Find where the given text appears and provide that cell's center as [x, y] coordinate. 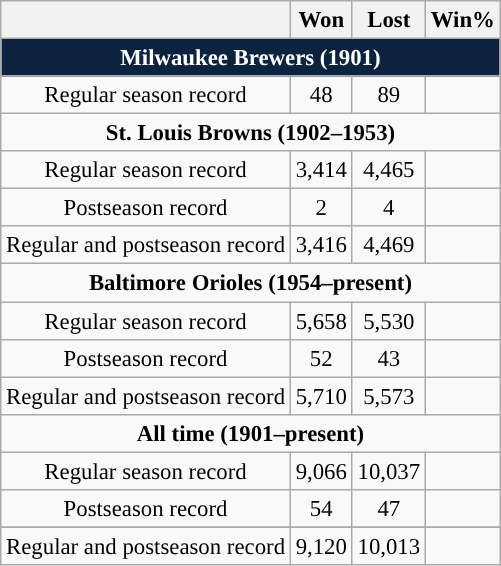
2 [321, 208]
All time (1901–present) [250, 433]
5,530 [388, 321]
47 [388, 509]
52 [321, 358]
48 [321, 95]
5,658 [321, 321]
St. Louis Browns (1902–1953) [250, 133]
Baltimore Orioles (1954–present) [250, 283]
3,416 [321, 245]
Milwaukee Brewers (1901) [250, 58]
3,414 [321, 170]
9,066 [321, 471]
43 [388, 358]
10,037 [388, 471]
4,465 [388, 170]
4 [388, 208]
Won [321, 20]
9,120 [321, 546]
54 [321, 509]
4,469 [388, 245]
Lost [388, 20]
89 [388, 95]
Win% [462, 20]
10,013 [388, 546]
5,573 [388, 396]
5,710 [321, 396]
